Identify which cell holds the provided text, then report its [X, Y] central coordinate. 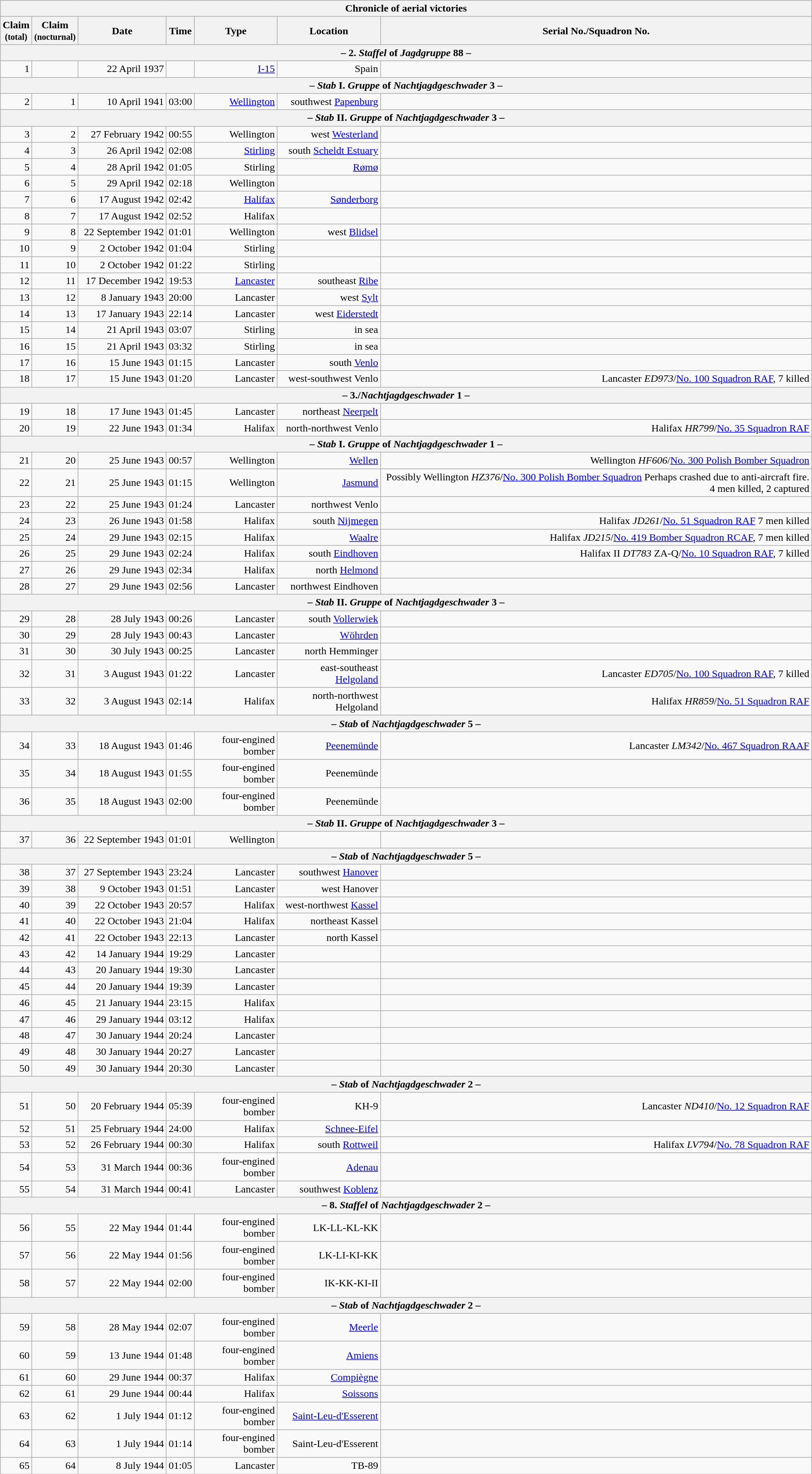
01:12 [180, 1416]
03:32 [180, 346]
03:12 [180, 1019]
01:44 [180, 1227]
00:26 [180, 619]
KH-9 [329, 1106]
03:00 [180, 102]
02:24 [180, 554]
southwest Koblenz [329, 1189]
01:20 [180, 379]
Type [236, 31]
29 January 1944 [122, 1019]
LK-LL-KL-KK [329, 1227]
LK-LI-KI-KK [329, 1255]
Spain [329, 69]
28 April 1942 [122, 167]
23:15 [180, 1003]
30 July 1943 [122, 651]
Halifax II DT783 ZA-Q/No. 10 Squadron RAF, 7 killed [596, 554]
26 June 1943 [122, 521]
southwest Hanover [329, 872]
00:43 [180, 635]
25 February 1944 [122, 1129]
13 June 1944 [122, 1355]
north Kassel [329, 938]
south Vollerwiek [329, 619]
00:57 [180, 460]
28 May 1944 [122, 1327]
Waalre [329, 537]
east-southeast Helgoland [329, 674]
Compiègne [329, 1377]
01:48 [180, 1355]
17 June 1943 [122, 411]
– 3./Nachtjagdgeschwader 1 – [406, 395]
northeast Kassel [329, 921]
01:34 [180, 428]
south Eindhoven [329, 554]
west Blidsel [329, 232]
I-15 [236, 69]
20:24 [180, 1035]
Halifax JD261/No. 51 Squadron RAF 7 men killed [596, 521]
Claim(nocturnal) [55, 31]
20:57 [180, 905]
00:44 [180, 1393]
00:36 [180, 1167]
22 June 1943 [122, 428]
17 December 1942 [122, 281]
01:55 [180, 773]
– 8. Staffel of Nachtjagdgeschwader 2 – [406, 1205]
19:30 [180, 970]
Chronicle of aerial victories [406, 9]
01:45 [180, 411]
Wellen [329, 460]
Lancaster LM342/No. 467 Squadron RAAF [596, 746]
01:58 [180, 521]
Halifax JD215/No. 419 Bomber Squadron RCAF, 7 men killed [596, 537]
northwest Venlo [329, 505]
8 January 1943 [122, 297]
west Westerland [329, 134]
west Hanover [329, 889]
northeast Neerpelt [329, 411]
south Venlo [329, 363]
02:07 [180, 1327]
south Rottweil [329, 1145]
Lancaster ED705/No. 100 Squadron RAF, 7 killed [596, 674]
01:56 [180, 1255]
north Helmond [329, 570]
north-northwest Helgoland [329, 701]
21 January 1944 [122, 1003]
Serial No./Squadron No. [596, 31]
05:39 [180, 1106]
23:24 [180, 872]
26 April 1942 [122, 150]
southwest Papenburg [329, 102]
20:27 [180, 1052]
02:18 [180, 183]
Lancaster ED973/No. 100 Squadron RAF, 7 killed [596, 379]
21:04 [180, 921]
IK-KK-KI-II [329, 1283]
01:14 [180, 1444]
65 [16, 1466]
west-northwest Kassel [329, 905]
Date [122, 31]
20 February 1944 [122, 1106]
Jasmund [329, 482]
– Stab I. Gruppe of Nachtjagdgeschwader 3 – [406, 85]
27 September 1943 [122, 872]
00:55 [180, 134]
17 January 1943 [122, 314]
02:14 [180, 701]
10 April 1941 [122, 102]
Rømø [329, 167]
Halifax LV794/No. 78 Squadron RAF [596, 1145]
02:56 [180, 586]
west Eiderstedt [329, 314]
south Scheldt Estuary [329, 150]
01:24 [180, 505]
Claim(total) [16, 31]
00:41 [180, 1189]
northwest Eindhoven [329, 586]
TB-89 [329, 1466]
Wöhrden [329, 635]
22:14 [180, 314]
Time [180, 31]
01:46 [180, 746]
south Nijmegen [329, 521]
Schnee-Eifel [329, 1129]
00:25 [180, 651]
– Stab I. Gruppe of Nachtjagdgeschwader 1 – [406, 444]
02:52 [180, 216]
Location [329, 31]
Wellington HF606/No. 300 Polish Bomber Squadron [596, 460]
20:00 [180, 297]
west-southwest Venlo [329, 379]
14 January 1944 [122, 954]
Sønderborg [329, 199]
– 2. Staffel of Jagdgruppe 88 – [406, 53]
19:53 [180, 281]
Adenau [329, 1167]
19:39 [180, 986]
00:30 [180, 1145]
8 July 1944 [122, 1466]
03:07 [180, 330]
Halifax HR859/No. 51 Squadron RAF [596, 701]
Lancaster ND410/No. 12 Squadron RAF [596, 1106]
22 September 1942 [122, 232]
27 February 1942 [122, 134]
north-northwest Venlo [329, 428]
29 April 1942 [122, 183]
9 October 1943 [122, 889]
02:15 [180, 537]
southeast Ribe [329, 281]
22:13 [180, 938]
Amiens [329, 1355]
Meerle [329, 1327]
01:51 [180, 889]
01:04 [180, 249]
02:08 [180, 150]
02:34 [180, 570]
north Hemminger [329, 651]
22 September 1943 [122, 840]
Halifax HR799/No. 35 Squadron RAF [596, 428]
19:29 [180, 954]
west Sylt [329, 297]
00:37 [180, 1377]
24:00 [180, 1129]
20:30 [180, 1068]
02:42 [180, 199]
22 April 1937 [122, 69]
26 February 1944 [122, 1145]
Soissons [329, 1393]
Possibly Wellington HZ376/No. 300 Polish Bomber Squadron Perhaps crashed due to anti-aircraft fire. 4 men killed, 2 captured [596, 482]
